Capture the cell that displays the provided text and extract its [x, y] central coordinate. 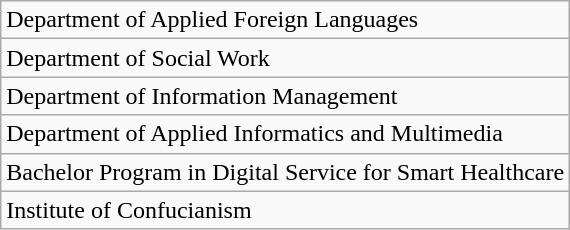
Department of Social Work [286, 58]
Department of Applied Foreign Languages [286, 20]
Department of Information Management [286, 96]
Department of Applied Informatics and Multimedia [286, 134]
Institute of Confucianism [286, 210]
Bachelor Program in Digital Service for Smart Healthcare [286, 172]
